Provide the (X, Y) coordinate of the cell's center where the given text is located.  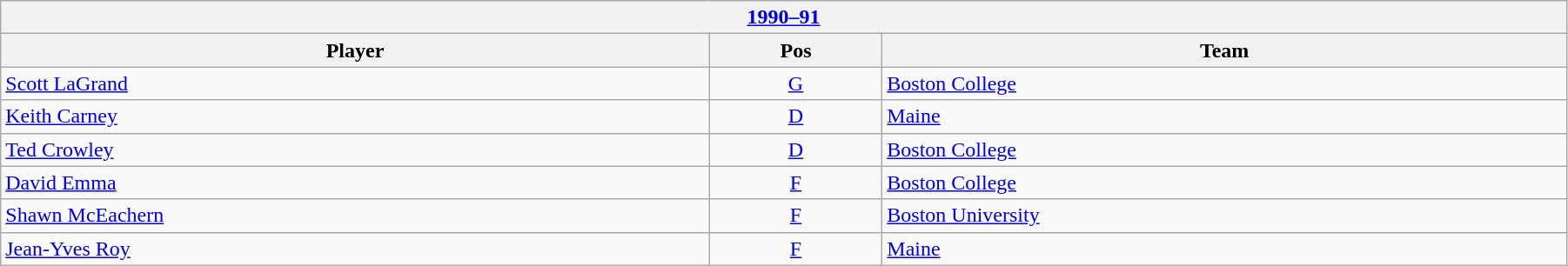
Ted Crowley (355, 150)
Keith Carney (355, 116)
David Emma (355, 183)
Scott LaGrand (355, 83)
Jean-Yves Roy (355, 249)
Shawn McEachern (355, 216)
1990–91 (784, 17)
Player (355, 50)
G (795, 83)
Pos (795, 50)
Team (1225, 50)
Boston University (1225, 216)
